Capture the cell that displays the provided text and extract its [X, Y] central coordinate. 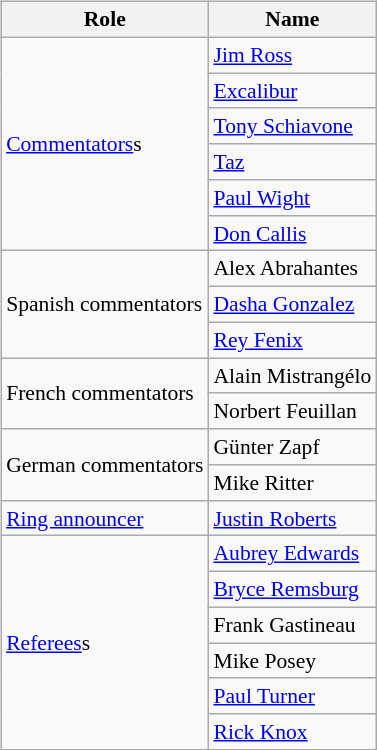
Alex Abrahantes [292, 269]
Spanish commentators [104, 304]
Justin Roberts [292, 518]
Rey Fenix [292, 340]
Norbert Feuillan [292, 411]
German commentators [104, 464]
Commentatorss [104, 144]
Alain Mistrangélo [292, 376]
Günter Zapf [292, 447]
Paul Turner [292, 696]
French commentators [104, 394]
Refereess [104, 643]
Role [104, 20]
Ring announcer [104, 518]
Mike Posey [292, 661]
Paul Wight [292, 198]
Dasha Gonzalez [292, 305]
Aubrey Edwards [292, 554]
Bryce Remsburg [292, 590]
Mike Ritter [292, 483]
Rick Knox [292, 732]
Don Callis [292, 233]
Jim Ross [292, 55]
Taz [292, 162]
Name [292, 20]
Excalibur [292, 91]
Frank Gastineau [292, 625]
Tony Schiavone [292, 126]
